Find where the given text appears and provide that cell's center as (x, y) coordinate. 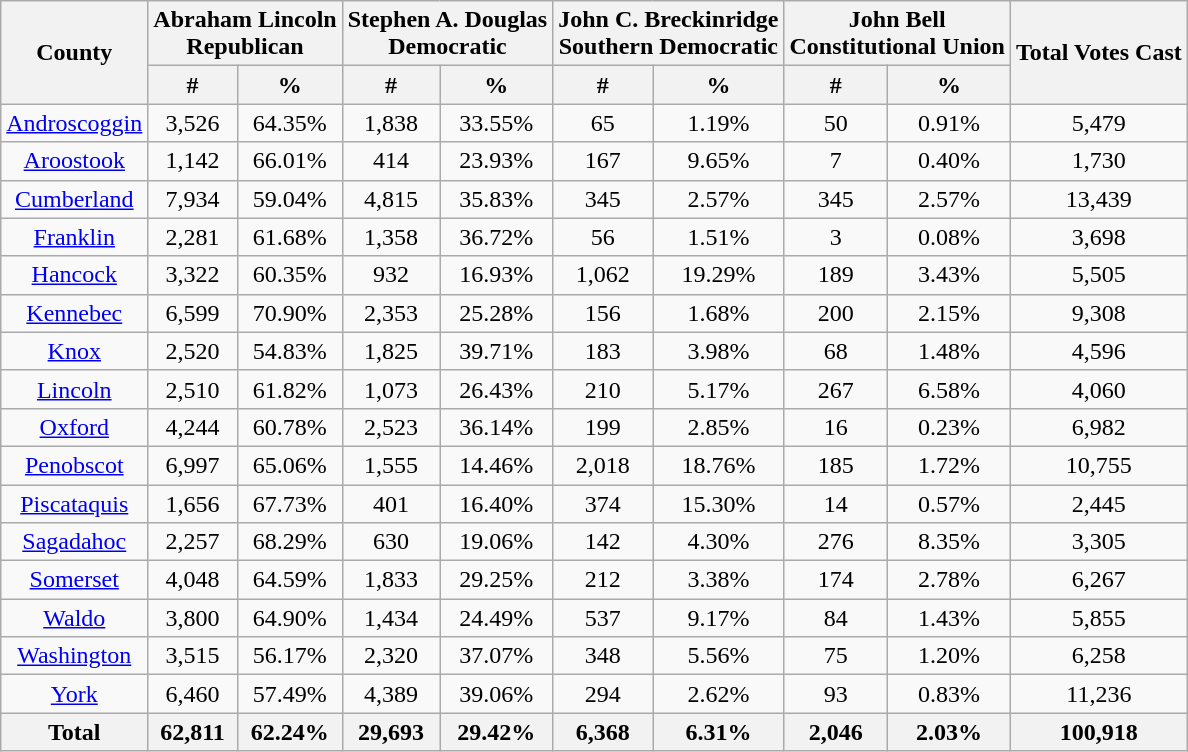
16.93% (496, 275)
2,445 (1098, 503)
5.17% (718, 389)
401 (391, 503)
Franklin (74, 237)
62.24% (290, 732)
6,982 (1098, 427)
0.40% (950, 161)
4,060 (1098, 389)
294 (603, 694)
1.72% (950, 465)
54.83% (290, 351)
174 (836, 580)
Androscoggin (74, 123)
1,838 (391, 123)
4,389 (391, 694)
36.14% (496, 427)
3.98% (718, 351)
3,800 (192, 618)
6,997 (192, 465)
6,267 (1098, 580)
3,305 (1098, 542)
5,479 (1098, 123)
Hancock (74, 275)
65.06% (290, 465)
37.07% (496, 656)
3.38% (718, 580)
183 (603, 351)
2,320 (391, 656)
2,046 (836, 732)
156 (603, 313)
210 (603, 389)
56 (603, 237)
6.58% (950, 389)
60.35% (290, 275)
Penobscot (74, 465)
100,918 (1098, 732)
2.03% (950, 732)
0.23% (950, 427)
1.43% (950, 618)
1,555 (391, 465)
189 (836, 275)
1.20% (950, 656)
2,510 (192, 389)
York (74, 694)
64.90% (290, 618)
2,520 (192, 351)
4,244 (192, 427)
29.25% (496, 580)
1,142 (192, 161)
932 (391, 275)
3.43% (950, 275)
4,596 (1098, 351)
212 (603, 580)
2,018 (603, 465)
6,599 (192, 313)
10,755 (1098, 465)
Aroostook (74, 161)
2,523 (391, 427)
7,934 (192, 199)
64.59% (290, 580)
2.62% (718, 694)
1,073 (391, 389)
9,308 (1098, 313)
1.51% (718, 237)
414 (391, 161)
276 (836, 542)
Oxford (74, 427)
16 (836, 427)
167 (603, 161)
19.29% (718, 275)
1,656 (192, 503)
6.31% (718, 732)
61.82% (290, 389)
7 (836, 161)
68.29% (290, 542)
4.30% (718, 542)
2.85% (718, 427)
3,526 (192, 123)
John BellConstitutional Union (897, 34)
374 (603, 503)
1,833 (391, 580)
John C. BreckinridgeSouthern Democratic (668, 34)
18.76% (718, 465)
13,439 (1098, 199)
267 (836, 389)
36.72% (496, 237)
33.55% (496, 123)
2.15% (950, 313)
Total (74, 732)
68 (836, 351)
1.68% (718, 313)
4,048 (192, 580)
1,434 (391, 618)
8.35% (950, 542)
2.78% (950, 580)
Abraham LincolnRepublican (245, 34)
3 (836, 237)
Sagadahoc (74, 542)
5.56% (718, 656)
61.68% (290, 237)
Stephen A. DouglasDemocratic (447, 34)
39.71% (496, 351)
14.46% (496, 465)
11,236 (1098, 694)
25.28% (496, 313)
3,515 (192, 656)
Somerset (74, 580)
200 (836, 313)
66.01% (290, 161)
199 (603, 427)
Waldo (74, 618)
23.93% (496, 161)
56.17% (290, 656)
62,811 (192, 732)
67.73% (290, 503)
70.90% (290, 313)
Total Votes Cast (1098, 52)
2,281 (192, 237)
57.49% (290, 694)
1.19% (718, 123)
1.48% (950, 351)
Piscataquis (74, 503)
1,730 (1098, 161)
185 (836, 465)
537 (603, 618)
26.43% (496, 389)
2,257 (192, 542)
0.83% (950, 694)
142 (603, 542)
19.06% (496, 542)
9.17% (718, 618)
93 (836, 694)
Lincoln (74, 389)
Cumberland (74, 199)
75 (836, 656)
64.35% (290, 123)
6,460 (192, 694)
29.42% (496, 732)
0.57% (950, 503)
15.30% (718, 503)
4,815 (391, 199)
County (74, 52)
9.65% (718, 161)
Kennebec (74, 313)
348 (603, 656)
65 (603, 123)
0.08% (950, 237)
6,258 (1098, 656)
60.78% (290, 427)
5,855 (1098, 618)
5,505 (1098, 275)
50 (836, 123)
3,322 (192, 275)
16.40% (496, 503)
Washington (74, 656)
59.04% (290, 199)
39.06% (496, 694)
35.83% (496, 199)
84 (836, 618)
1,825 (391, 351)
6,368 (603, 732)
3,698 (1098, 237)
29,693 (391, 732)
1,358 (391, 237)
1,062 (603, 275)
0.91% (950, 123)
2,353 (391, 313)
630 (391, 542)
Knox (74, 351)
24.49% (496, 618)
14 (836, 503)
